Capture the cell that displays the provided text and extract its (x, y) central coordinate. 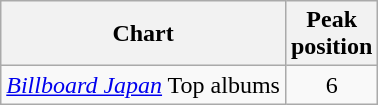
6 (331, 85)
Billboard Japan Top albums (144, 85)
Peakposition (331, 34)
Chart (144, 34)
